Locate the cell with the specified text and output its [X, Y] center coordinate. 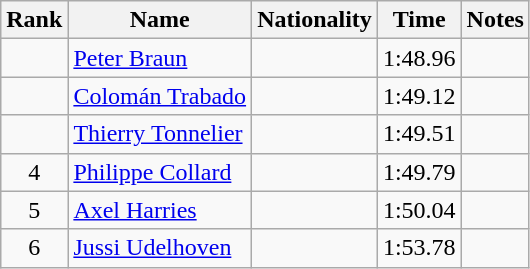
6 [34, 248]
Name [160, 20]
1:48.96 [419, 58]
Axel Harries [160, 210]
Thierry Tonnelier [160, 134]
4 [34, 172]
Jussi Udelhoven [160, 248]
Peter Braun [160, 58]
Colomán Trabado [160, 96]
1:53.78 [419, 248]
1:50.04 [419, 210]
Nationality [315, 20]
1:49.79 [419, 172]
Philippe Collard [160, 172]
Time [419, 20]
Rank [34, 20]
5 [34, 210]
1:49.12 [419, 96]
1:49.51 [419, 134]
Notes [495, 20]
